Identify which cell holds the provided text, then report its [x, y] central coordinate. 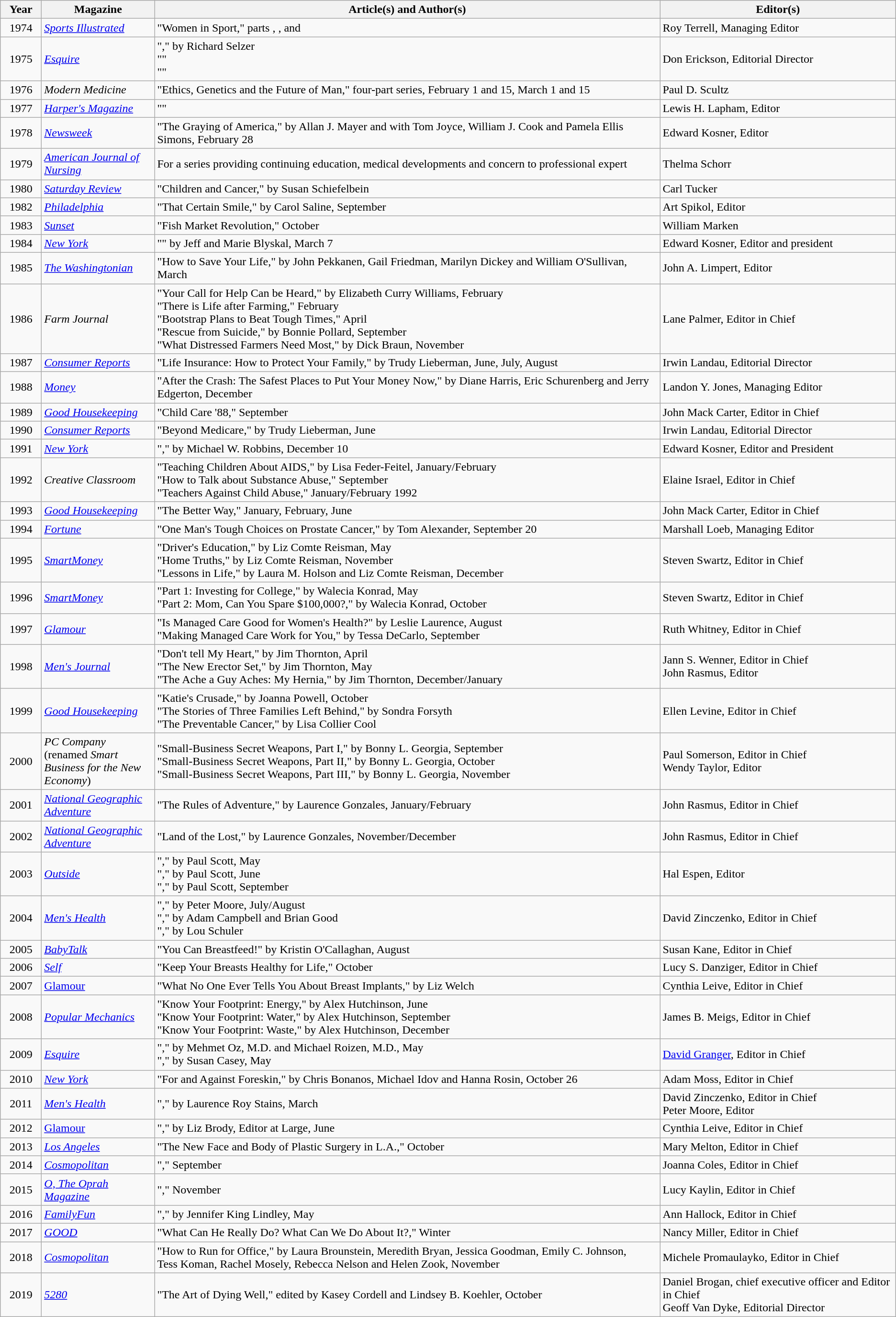
1979 [21, 164]
Landon Y. Jones, Managing Editor [778, 388]
"The Better Way," January, February, June [407, 511]
2007 [21, 986]
Harper's Magazine [98, 108]
"Life Insurance: How to Protect Your Family," by Trudy Lieberman, June, July, August [407, 363]
1999 [21, 710]
"For and Against Foreskin," by Chris Bonanos, Michael Idov and Hanna Rosin, October 26 [407, 1079]
"Beyond Medicare," by Trudy Lieberman, June [407, 430]
Edward Kosner, Editor [778, 133]
Modern Medicine [98, 90]
1998 [21, 666]
The Washingtonian [98, 268]
Adam Moss, Editor in Chief [778, 1079]
Edward Kosner, Editor and president [778, 243]
Daniel Brogan, chief executive officer and Editor in ChiefGeoff Van Dyke, Editorial Director [778, 1295]
Jann S. Wenner, Editor in ChiefJohn Rasmus, Editor [778, 666]
FamilyFun [98, 1214]
2003 [21, 874]
"," November [407, 1189]
1996 [21, 597]
John A. Limpert, Editor [778, 268]
"Children and Cancer," by Susan Schiefelbein [407, 189]
Hal Espen, Editor [778, 874]
"," by Michael W. Robbins, December 10 [407, 449]
Money [98, 388]
Popular Mechanics [98, 1017]
1978 [21, 133]
"" [407, 108]
Mary Melton, Editor in Chief [778, 1147]
2012 [21, 1128]
2017 [21, 1232]
1992 [21, 480]
1994 [21, 529]
Thelma Schorr [778, 164]
"The New Face and Body of Plastic Surgery in L.A.," October [407, 1147]
2014 [21, 1165]
Lucy Kaylin, Editor in Chief [778, 1189]
Outside [98, 874]
Art Spikol, Editor [778, 207]
Magazine [98, 10]
"That Certain Smile," by Carol Saline, September [407, 207]
1984 [21, 243]
1977 [21, 108]
1987 [21, 363]
Michele Promaulayko, Editor in Chief [778, 1257]
"After the Crash: The Safest Places to Put Your Money Now," by Diane Harris, Eric Schurenberg and Jerry Edgerton, December [407, 388]
"One Man's Tough Choices on Prostate Cancer," by Tom Alexander, September 20 [407, 529]
"," by Liz Brody, Editor at Large, June [407, 1128]
"You Can Breastfeed!" by Kristin O'Callaghan, August [407, 949]
1997 [21, 629]
5280 [98, 1295]
William Marken [778, 225]
For a series providing continuing education, medical developments and concern to professional expert [407, 164]
Ruth Whitney, Editor in Chief [778, 629]
PC Company (renamed Smart Business for the New Economy) [98, 761]
Carl Tucker [778, 189]
Lucy S. Danziger, Editor in Chief [778, 968]
David Granger, Editor in Chief [778, 1054]
GOOD [98, 1232]
Sunset [98, 225]
"Part 1: Investing for College," by Walecia Konrad, May"Part 2: Mom, Can You Spare $100,000?," by Walecia Konrad, October [407, 597]
Roy Terrell, Managing Editor [778, 28]
1986 [21, 318]
Susan Kane, Editor in Chief [778, 949]
"Keep Your Breasts Healthy for Life," October [407, 968]
2010 [21, 1079]
2016 [21, 1214]
2002 [21, 836]
2013 [21, 1147]
"Fish Market Revolution," October [407, 225]
Lewis H. Lapham, Editor [778, 108]
"Women in Sport," parts , , and [407, 28]
O, The Oprah Magazine [98, 1189]
Newsweek [98, 133]
"How to Save Your Life," by John Pekkanen, Gail Friedman, Marilyn Dickey and William O'Sullivan, March [407, 268]
2000 [21, 761]
"," by Richard Selzer"""" [407, 59]
Self [98, 968]
1990 [21, 430]
"" by Jeff and Marie Blyskal, March 7 [407, 243]
2004 [21, 918]
Farm Journal [98, 318]
1983 [21, 225]
Edward Kosner, Editor and President [778, 449]
"," by Jennifer King Lindley, May [407, 1214]
Marshall Loeb, Managing Editor [778, 529]
"Is Managed Care Good for Women's Health?" by Leslie Laurence, August"Making Managed Care Work for You," by Tessa DeCarlo, September [407, 629]
Sports Illustrated [98, 28]
Elaine Israel, Editor in Chief [778, 480]
Editor(s) [778, 10]
2001 [21, 805]
Nancy Miller, Editor in Chief [778, 1232]
Paul D. Scultz [778, 90]
Philadelphia [98, 207]
1993 [21, 511]
"," by Mehmet Oz, M.D. and Michael Roizen, M.D., May"," by Susan Casey, May [407, 1054]
"The Art of Dying Well," edited by Kasey Cordell and Lindsey B. Koehler, October [407, 1295]
1989 [21, 412]
1975 [21, 59]
Fortune [98, 529]
"What Can He Really Do? What Can We Do About It?," Winter [407, 1232]
2005 [21, 949]
Paul Somerson, Editor in ChiefWendy Taylor, Editor [778, 761]
Men's Journal [98, 666]
1995 [21, 560]
1985 [21, 268]
Don Erickson, Editorial Director [778, 59]
Article(s) and Author(s) [407, 10]
David Zinczenko, Editor in Chief [778, 918]
1980 [21, 189]
"," September [407, 1165]
American Journal of Nursing [98, 164]
Joanna Coles, Editor in Chief [778, 1165]
2006 [21, 968]
"Child Care '88," September [407, 412]
"Land of the Lost," by Laurence Gonzales, November/December [407, 836]
BabyTalk [98, 949]
2008 [21, 1017]
Ellen Levine, Editor in Chief [778, 710]
1982 [21, 207]
1974 [21, 28]
2009 [21, 1054]
Ann Hallock, Editor in Chief [778, 1214]
Los Angeles [98, 1147]
"What No One Ever Tells You About Breast Implants," by Liz Welch [407, 986]
2015 [21, 1189]
"The Rules of Adventure," by Laurence Gonzales, January/February [407, 805]
Saturday Review [98, 189]
1991 [21, 449]
James B. Meigs, Editor in Chief [778, 1017]
"," by Laurence Roy Stains, March [407, 1104]
Year [21, 10]
"The Graying of America," by Allan J. Mayer and with Tom Joyce, William J. Cook and Pamela Ellis Simons, February 28 [407, 133]
Creative Classroom [98, 480]
"Ethics, Genetics and the Future of Man," four-part series, February 1 and 15, March 1 and 15 [407, 90]
2018 [21, 1257]
2011 [21, 1104]
David Zinczenko, Editor in ChiefPeter Moore, Editor [778, 1104]
1988 [21, 388]
2019 [21, 1295]
1976 [21, 90]
"," by Peter Moore, July/August"," by Adam Campbell and Brian Good"," by Lou Schuler [407, 918]
Lane Palmer, Editor in Chief [778, 318]
"," by Paul Scott, May"," by Paul Scott, June"," by Paul Scott, September [407, 874]
